Locate the cell with the specified text and output its (x, y) center coordinate. 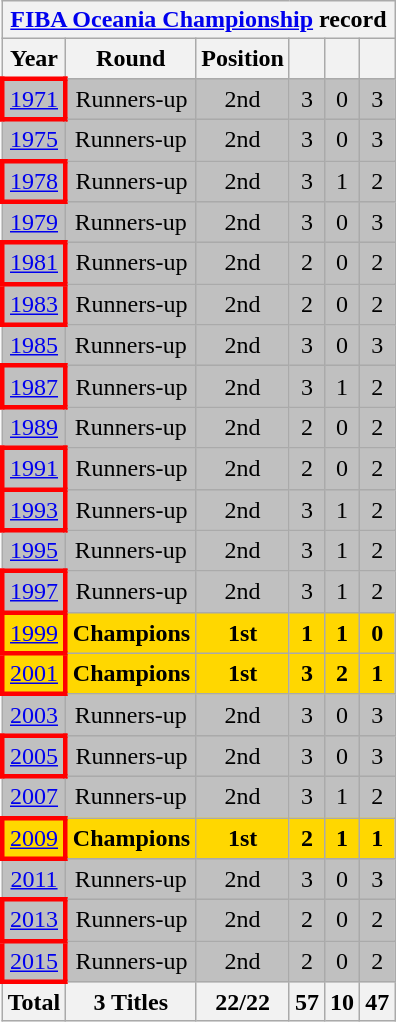
10 (342, 1002)
1983 (34, 304)
1987 (34, 386)
1999 (34, 632)
1971 (34, 98)
Year (34, 59)
1991 (34, 468)
2009 (34, 838)
2013 (34, 920)
2005 (34, 756)
1997 (34, 592)
1979 (34, 222)
3 Titles (131, 1002)
2007 (34, 796)
1993 (34, 510)
2011 (34, 880)
1989 (34, 428)
1981 (34, 264)
47 (378, 1002)
2003 (34, 714)
Round (131, 59)
22/22 (243, 1002)
FIBA Oceania Championship record (198, 20)
2015 (34, 962)
57 (306, 1002)
Total (34, 1002)
Position (243, 59)
1975 (34, 140)
1985 (34, 346)
2001 (34, 674)
1995 (34, 550)
1978 (34, 180)
